Determine the (X, Y) coordinate at the center of the cell enclosing the given text.  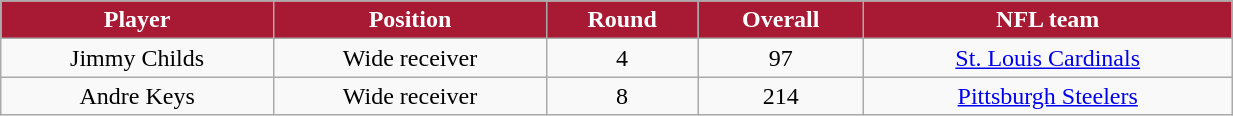
97 (781, 58)
Andre Keys (138, 96)
8 (622, 96)
Jimmy Childs (138, 58)
Overall (781, 20)
Player (138, 20)
St. Louis Cardinals (1048, 58)
Pittsburgh Steelers (1048, 96)
Position (410, 20)
4 (622, 58)
NFL team (1048, 20)
Round (622, 20)
214 (781, 96)
